Output the (X, Y) coordinate of the center of the cell containing the given text.  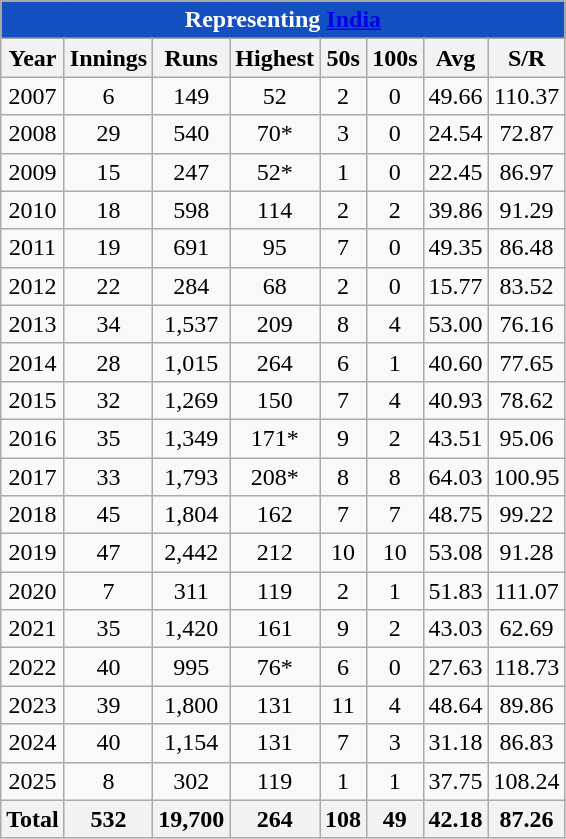
691 (192, 248)
45 (108, 515)
49 (395, 819)
311 (192, 591)
2022 (33, 667)
83.52 (526, 286)
76* (275, 667)
31.18 (456, 743)
86.97 (526, 172)
68 (275, 286)
Total (33, 819)
11 (344, 705)
2012 (33, 286)
100s (395, 58)
48.64 (456, 705)
2024 (33, 743)
2013 (33, 324)
70* (275, 134)
15.77 (456, 286)
2020 (33, 591)
150 (275, 400)
32 (108, 400)
302 (192, 781)
208* (275, 477)
100.95 (526, 477)
95 (275, 248)
2010 (33, 210)
86.83 (526, 743)
2025 (33, 781)
209 (275, 324)
28 (108, 362)
161 (275, 629)
2008 (33, 134)
110.37 (526, 96)
212 (275, 553)
2016 (33, 438)
2,442 (192, 553)
1,269 (192, 400)
62.69 (526, 629)
1,800 (192, 705)
43.51 (456, 438)
34 (108, 324)
Highest (275, 58)
Innings (108, 58)
108 (344, 819)
995 (192, 667)
52* (275, 172)
2021 (33, 629)
99.22 (526, 515)
47 (108, 553)
78.62 (526, 400)
2017 (33, 477)
39 (108, 705)
Year (33, 58)
18 (108, 210)
284 (192, 286)
1,804 (192, 515)
1,154 (192, 743)
114 (275, 210)
49.66 (456, 96)
247 (192, 172)
27.63 (456, 667)
2018 (33, 515)
15 (108, 172)
1,349 (192, 438)
33 (108, 477)
40.60 (456, 362)
111.07 (526, 591)
91.28 (526, 553)
19 (108, 248)
48.75 (456, 515)
86.48 (526, 248)
598 (192, 210)
40.93 (456, 400)
2019 (33, 553)
19,700 (192, 819)
91.29 (526, 210)
52 (275, 96)
2009 (33, 172)
22 (108, 286)
540 (192, 134)
1,015 (192, 362)
64.03 (456, 477)
532 (108, 819)
22.45 (456, 172)
43.03 (456, 629)
87.26 (526, 819)
53.00 (456, 324)
2011 (33, 248)
2007 (33, 96)
2023 (33, 705)
24.54 (456, 134)
1,420 (192, 629)
72.87 (526, 134)
37.75 (456, 781)
76.16 (526, 324)
118.73 (526, 667)
149 (192, 96)
Runs (192, 58)
49.35 (456, 248)
S/R (526, 58)
42.18 (456, 819)
50s (344, 58)
2014 (33, 362)
1,537 (192, 324)
89.86 (526, 705)
39.86 (456, 210)
108.24 (526, 781)
2015 (33, 400)
95.06 (526, 438)
51.83 (456, 591)
Avg (456, 58)
29 (108, 134)
1,793 (192, 477)
53.08 (456, 553)
Representing India (283, 20)
77.65 (526, 362)
162 (275, 515)
171* (275, 438)
